Determine the [X, Y] coordinate at the center of the cell enclosing the given text.  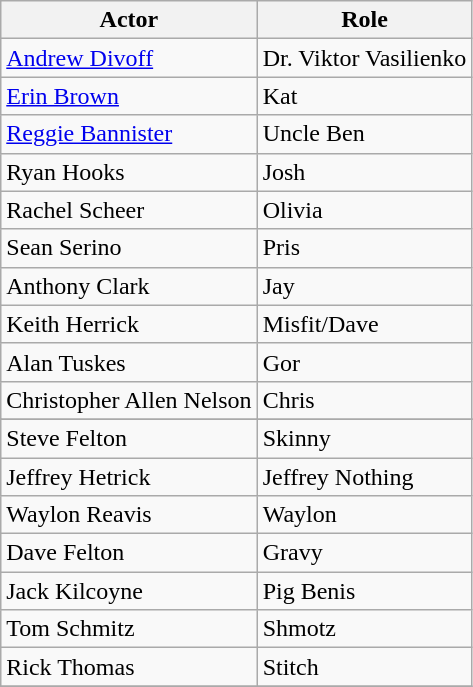
Pig Benis [364, 591]
Sean Serino [129, 248]
Olivia [364, 210]
Shmotz [364, 629]
Reggie Bannister [129, 134]
Jeffrey Hetrick [129, 477]
Jeffrey Nothing [364, 477]
Christopher Allen Nelson [129, 400]
Dr. Viktor Vasilienko [364, 58]
Uncle Ben [364, 134]
Pris [364, 248]
Kat [364, 96]
Steve Felton [129, 438]
Erin Brown [129, 96]
Anthony Clark [129, 286]
Waylon [364, 515]
Josh [364, 172]
Actor [129, 20]
Role [364, 20]
Rick Thomas [129, 667]
Rachel Scheer [129, 210]
Jay [364, 286]
Andrew Divoff [129, 58]
Skinny [364, 438]
Tom Schmitz [129, 629]
Misfit/Dave [364, 324]
Alan Tuskes [129, 362]
Gor [364, 362]
Keith Herrick [129, 324]
Chris [364, 400]
Dave Felton [129, 553]
Stitch [364, 667]
Ryan Hooks [129, 172]
Jack Kilcoyne [129, 591]
Gravy [364, 553]
Waylon Reavis [129, 515]
